Identify which cell holds the provided text, then report its [x, y] central coordinate. 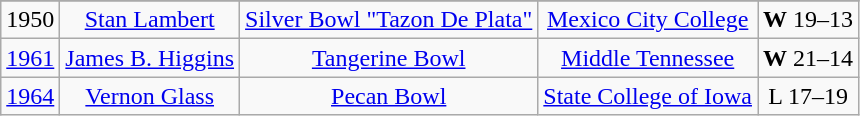
Silver Bowl "Tazon De Plata" [389, 20]
1961 [30, 58]
Tangerine Bowl [389, 58]
1964 [30, 96]
James B. Higgins [150, 58]
Middle Tennessee [648, 58]
Pecan Bowl [389, 96]
Stan Lambert [150, 20]
L 17–19 [808, 96]
1950 [30, 20]
State College of Iowa [648, 96]
W 21–14 [808, 58]
Vernon Glass [150, 96]
W 19–13 [808, 20]
Mexico City College [648, 20]
